Determine the (X, Y) coordinate at the center of the cell enclosing the given text.  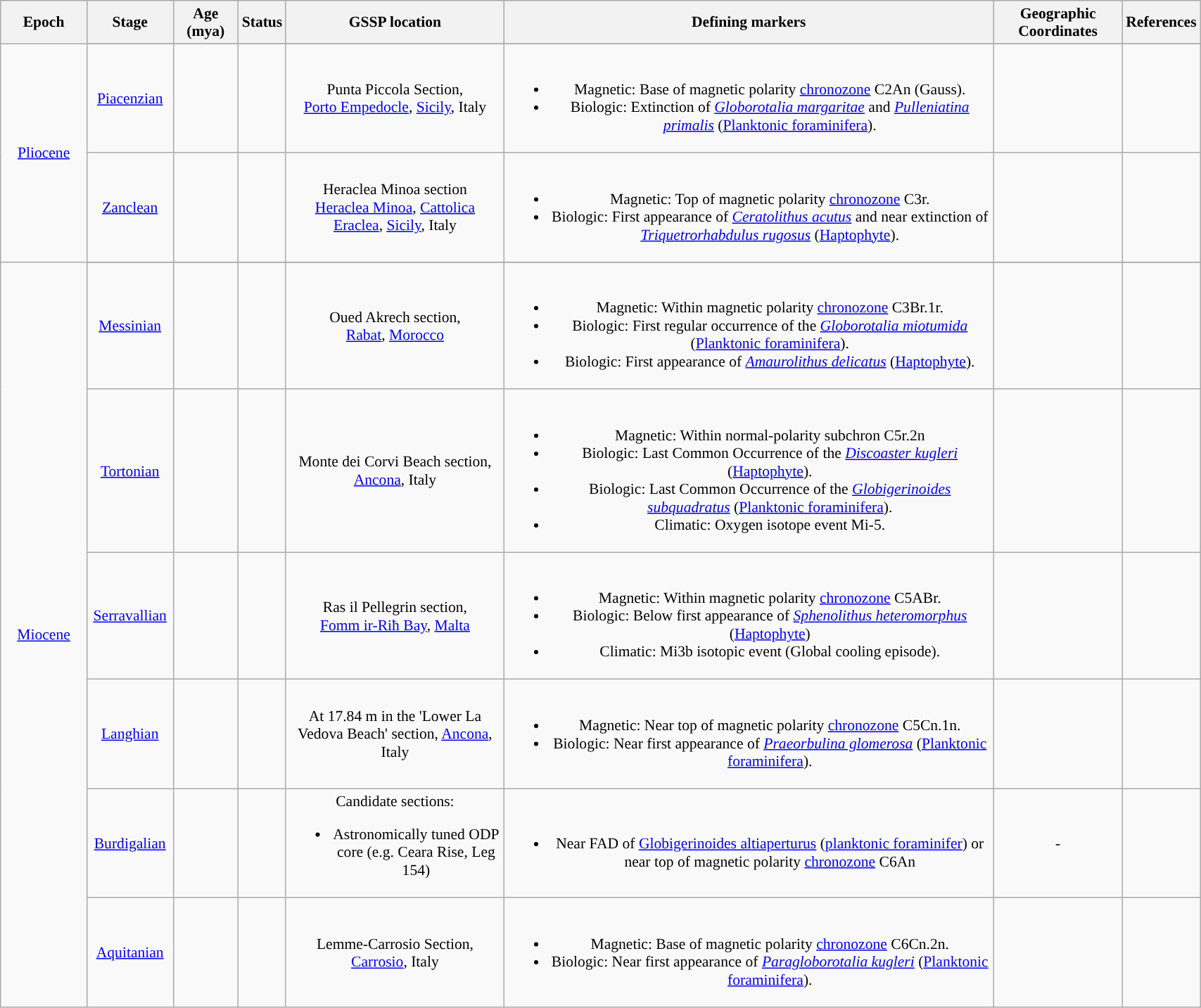
Magnetic: Near top of magnetic polarity chronozone C5Cn.1n.Biologic: Near first appearance of Praeorbulina glomerosa (Planktonic foraminifera). (749, 734)
Langhian (129, 734)
Serravallian (129, 616)
Punta Piccola Section,Porto Empedocle, Sicily, Italy (395, 98)
Tortonian (129, 471)
Candidate sections:Astronomically tuned ODP core (e.g. Ceara Rise, Leg 154) (395, 844)
Ras il Pellegrin section,Fomm ir-Riħ Bay, Malta (395, 616)
Miocene (44, 634)
Heraclea Minoa sectionHeraclea Minoa, Cattolica Eraclea, Sicily, Italy (395, 208)
Lemme-Carrosio Section,Carrosio, Italy (395, 952)
Age (mya) (205, 23)
Epoch (44, 23)
Magnetic: Base of magnetic polarity chronozone C6Cn.2n.Biologic: Near first appearance of Paragloborotalia kugleri (Planktonic foraminifera). (749, 952)
Pliocene (44, 153)
Zanclean (129, 208)
Stage (129, 23)
Status (262, 23)
Burdigalian (129, 844)
Oued Akrech section,Rabat, Morocco (395, 326)
- (1058, 844)
Messinian (129, 326)
Geographic Coordinates (1058, 23)
Defining markers (749, 23)
Near FAD of Globigerinoides altiaperturus (planktonic foraminifer) or near top of magnetic polarity chronozone C6An (749, 844)
Monte dei Corvi Beach section,Ancona, Italy (395, 471)
Aquitanian (129, 952)
Piacenzian (129, 98)
At 17.84 m in the 'Lower La Vedova Beach' section, Ancona, Italy (395, 734)
GSSP location (395, 23)
References (1161, 23)
